Determine the [X, Y] coordinate at the center of the cell enclosing the given text.  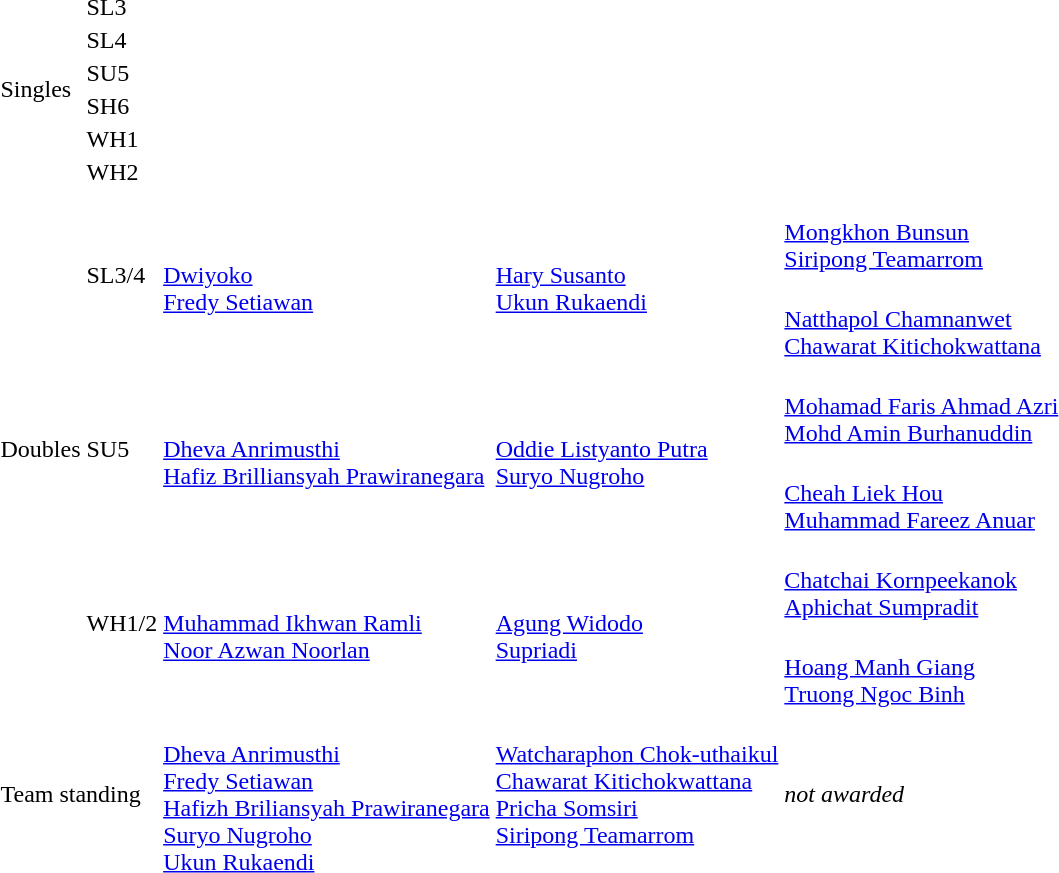
DwiyokoFredy Setiawan [327, 276]
SH6 [122, 106]
Muhammad Ikhwan RamliNoor Azwan Noorlan [327, 624]
Agung WidodoSupriadi [637, 624]
Oddie Listyanto PutraSuryo Nugroho [637, 450]
WH1 [122, 139]
Dheva AnrimusthiHafiz Brilliansyah Prawiranegara [327, 450]
Hary SusantoUkun Rukaendi [637, 276]
WH2 [122, 172]
WH1/2 [122, 624]
SL3/4 [122, 276]
SL4 [122, 40]
